Scan for the cell matching the given text and deliver its [x, y] coordinate at center. 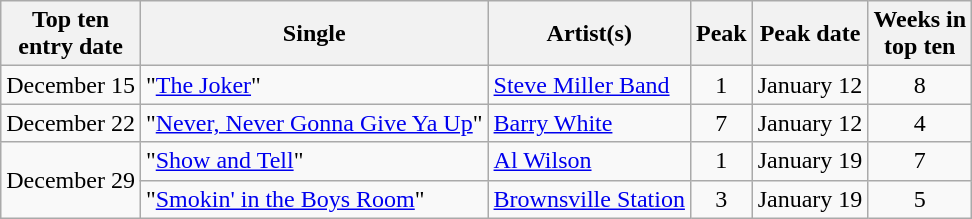
Weeks intop ten [920, 34]
Artist(s) [589, 34]
"Show and Tell" [314, 161]
4 [920, 123]
Barry White [589, 123]
December 29 [71, 180]
"The Joker" [314, 85]
"Never, Never Gonna Give Ya Up" [314, 123]
Peak [721, 34]
Al Wilson [589, 161]
8 [920, 85]
3 [721, 199]
5 [920, 199]
Brownsville Station [589, 199]
Peak date [810, 34]
Single [314, 34]
December 22 [71, 123]
December 15 [71, 85]
Steve Miller Band [589, 85]
Top tenentry date [71, 34]
"Smokin' in the Boys Room" [314, 199]
